Provide the [x, y] coordinate of the cell's center where the given text is located.  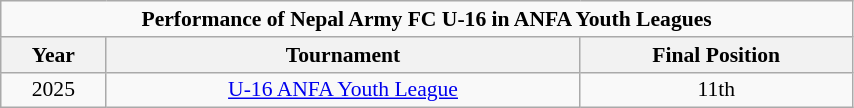
U-16 ANFA Youth League [343, 90]
Year [54, 55]
Tournament [343, 55]
11th [716, 90]
Performance of Nepal Army FC U-16 in ANFA Youth Leagues [427, 19]
2025 [54, 90]
Final Position [716, 55]
